Scan for the cell matching the given text and deliver its (x, y) coordinate at center. 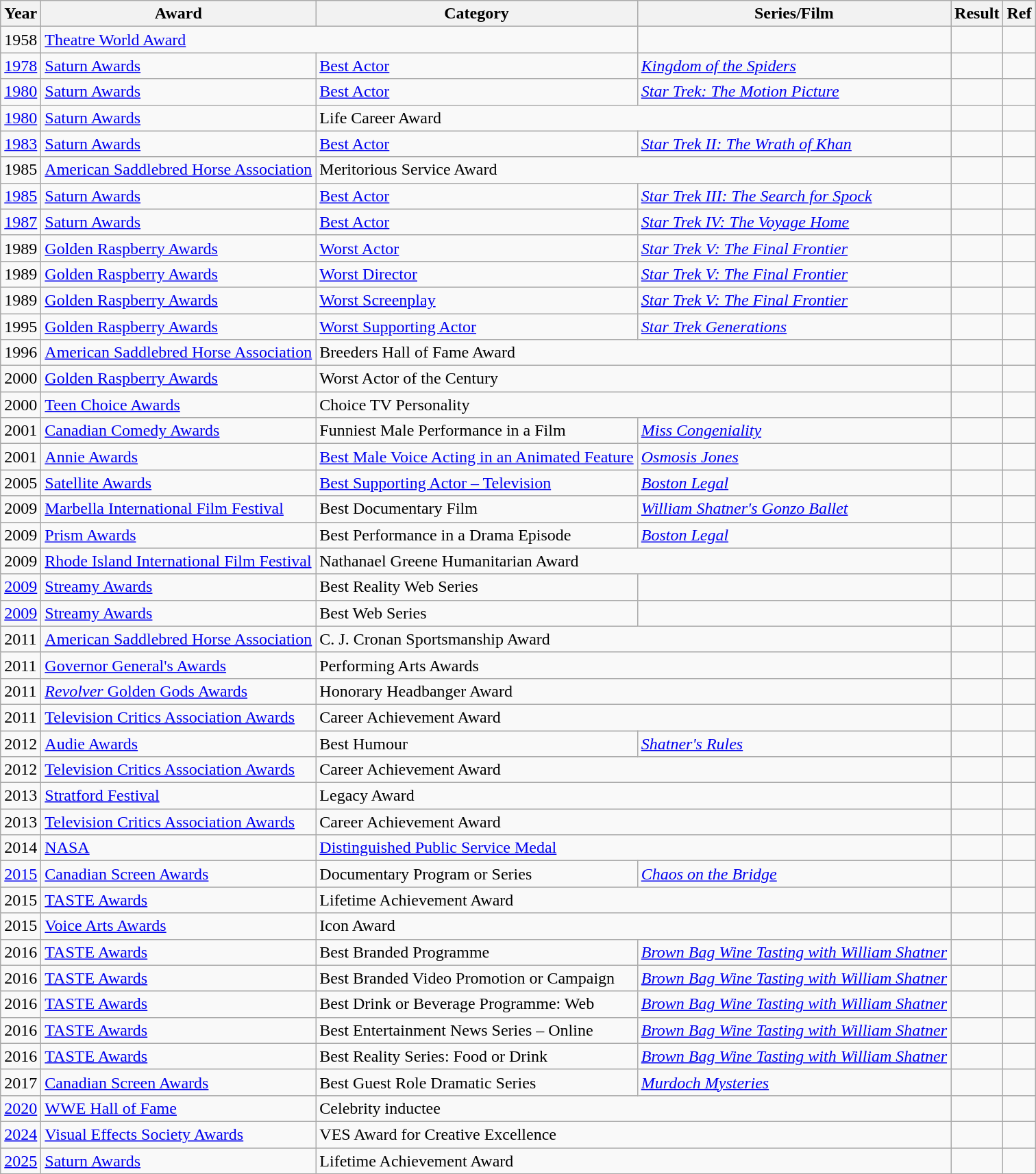
Breeders Hall of Fame Award (633, 353)
1983 (21, 144)
1978 (21, 66)
1958 (21, 40)
Governor General's Awards (178, 665)
Best Drink or Beverage Programme: Web (477, 1004)
Star Trek II: The Wrath of Khan (793, 144)
Best Reality Series: Food or Drink (477, 1056)
Performing Arts Awards (633, 665)
Celebrity inductee (633, 1108)
Nathanael Greene Humanitarian Award (633, 561)
Funniest Male Performance in a Film (477, 431)
Life Career Award (633, 118)
Category (477, 14)
Osmosis Jones (793, 457)
2014 (21, 848)
Best Documentary Film (477, 509)
Ref (1020, 14)
Canadian Comedy Awards (178, 431)
Choice TV Personality (633, 405)
Star Trek IV: The Voyage Home (793, 222)
Shatner's Rules (793, 743)
Satellite Awards (178, 483)
2017 (21, 1082)
Best Branded Video Promotion or Campaign (477, 978)
Visual Effects Society Awards (178, 1134)
Rhode Island International Film Festival (178, 561)
Meritorious Service Award (633, 170)
Star Trek: The Motion Picture (793, 92)
1996 (21, 353)
Worst Actor (477, 248)
Result (977, 14)
Award (178, 14)
Theatre World Award (339, 40)
Best Web Series (477, 613)
2024 (21, 1134)
Best Male Voice Acting in an Animated Feature (477, 457)
Audie Awards (178, 743)
Kingdom of the Spiders (793, 66)
Revolver Golden Gods Awards (178, 691)
Miss Congeniality (793, 431)
Teen Choice Awards (178, 405)
Murdoch Mysteries (793, 1082)
2025 (21, 1161)
Series/Film (793, 14)
VES Award for Creative Excellence (633, 1134)
C. J. Cronan Sportsmanship Award (633, 639)
Legacy Award (633, 796)
Distinguished Public Service Medal (633, 848)
Year (21, 14)
Marbella International Film Festival (178, 509)
Best Entertainment News Series – Online (477, 1030)
Worst Screenplay (477, 300)
Worst Supporting Actor (477, 327)
2005 (21, 483)
Best Reality Web Series (477, 587)
Chaos on the Bridge (793, 874)
Honorary Headbanger Award (633, 691)
Annie Awards (178, 457)
Best Supporting Actor – Television (477, 483)
NASA (178, 848)
Stratford Festival (178, 796)
Voice Arts Awards (178, 926)
Star Trek III: The Search for Spock (793, 196)
Worst Director (477, 274)
Documentary Program or Series (477, 874)
Prism Awards (178, 535)
Worst Actor of the Century (633, 379)
1987 (21, 222)
Best Guest Role Dramatic Series (477, 1082)
Star Trek Generations (793, 327)
Best Humour (477, 743)
Icon Award (633, 926)
1995 (21, 327)
William Shatner's Gonzo Ballet (793, 509)
Best Performance in a Drama Episode (477, 535)
2020 (21, 1108)
WWE Hall of Fame (178, 1108)
Best Branded Programme (477, 952)
